From the cell containing the given text, extract its center point as (X, Y) coordinate. 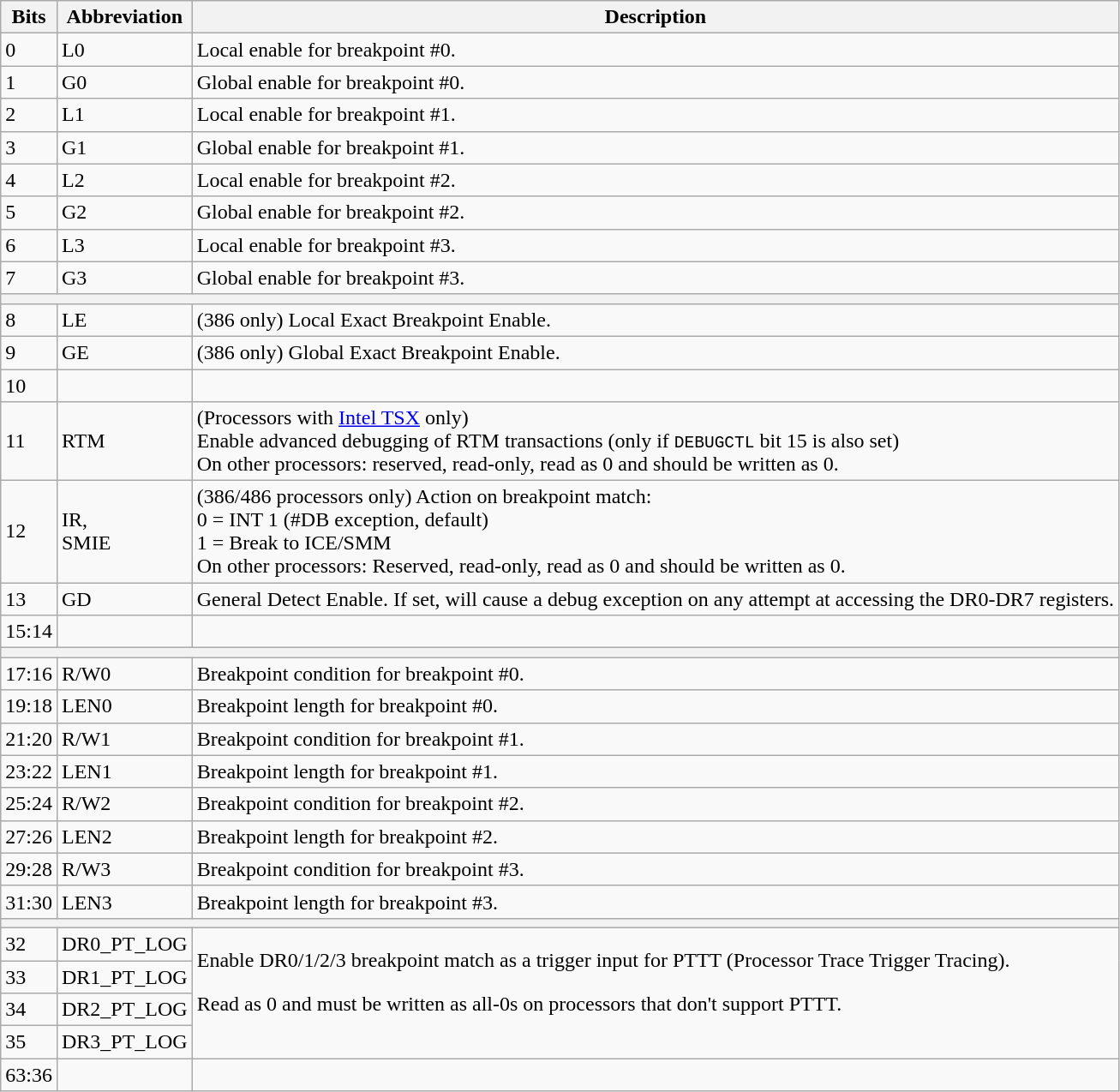
LEN1 (124, 771)
3 (29, 147)
12 (29, 531)
R/W1 (124, 739)
DR2_PT_LOG (124, 1010)
11 (29, 441)
29:28 (29, 869)
R/W3 (124, 869)
General Detect Enable. If set, will cause a debug exception on any attempt at accessing the DR0-DR7 registers. (655, 599)
IR,SMIE (124, 531)
Local enable for breakpoint #3. (655, 245)
63:36 (29, 1075)
DR0_PT_LOG (124, 944)
17:16 (29, 674)
L0 (124, 50)
Breakpoint condition for breakpoint #1. (655, 739)
Breakpoint condition for breakpoint #2. (655, 804)
LEN0 (124, 706)
Breakpoint length for breakpoint #3. (655, 902)
23:22 (29, 771)
G3 (124, 278)
Local enable for breakpoint #0. (655, 50)
7 (29, 278)
G2 (124, 213)
Description (655, 17)
27:26 (29, 837)
Breakpoint length for breakpoint #2. (655, 837)
Global enable for breakpoint #2. (655, 213)
19:18 (29, 706)
21:20 (29, 739)
Local enable for breakpoint #2. (655, 180)
1 (29, 82)
Local enable for breakpoint #1. (655, 115)
LEN3 (124, 902)
10 (29, 385)
(386 only) Local Exact Breakpoint Enable. (655, 320)
0 (29, 50)
(386 only) Global Exact Breakpoint Enable. (655, 352)
Global enable for breakpoint #0. (655, 82)
GE (124, 352)
8 (29, 320)
L2 (124, 180)
LEN2 (124, 837)
R/W0 (124, 674)
RTM (124, 441)
33 (29, 976)
L3 (124, 245)
15:14 (29, 632)
35 (29, 1042)
4 (29, 180)
6 (29, 245)
Breakpoint condition for breakpoint #0. (655, 674)
LE (124, 320)
Global enable for breakpoint #1. (655, 147)
25:24 (29, 804)
Abbreviation (124, 17)
G0 (124, 82)
Bits (29, 17)
9 (29, 352)
13 (29, 599)
DR3_PT_LOG (124, 1042)
Breakpoint length for breakpoint #1. (655, 771)
31:30 (29, 902)
Global enable for breakpoint #3. (655, 278)
R/W2 (124, 804)
Breakpoint length for breakpoint #0. (655, 706)
GD (124, 599)
Breakpoint condition for breakpoint #3. (655, 869)
DR1_PT_LOG (124, 976)
2 (29, 115)
5 (29, 213)
32 (29, 944)
L1 (124, 115)
34 (29, 1010)
G1 (124, 147)
